Return the (X, Y) coordinate for the center point of the cell that contains the specified text.  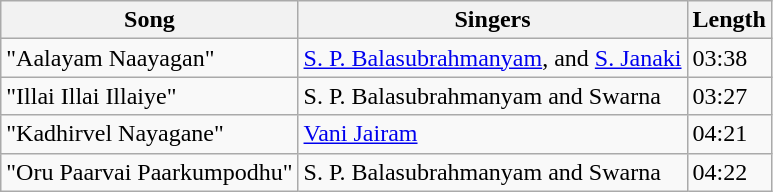
Vani Jairam (492, 134)
S. P. Balasubrahmanyam, and S. Janaki (492, 58)
Song (150, 20)
03:38 (729, 58)
"Kadhirvel Nayagane" (150, 134)
03:27 (729, 96)
"Illai Illai Illaiye" (150, 96)
Length (729, 20)
04:22 (729, 172)
Singers (492, 20)
04:21 (729, 134)
"Oru Paarvai Paarkumpodhu" (150, 172)
"Aalayam Naayagan" (150, 58)
